Return the (x, y) coordinate for the center point of the cell that contains the specified text.  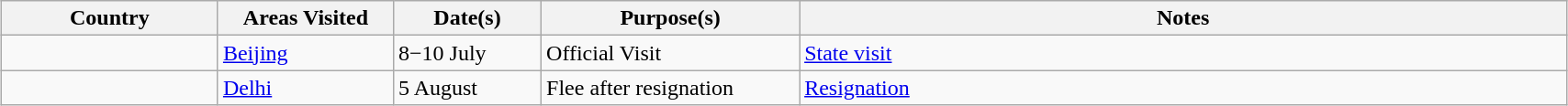
Flee after resignation (670, 88)
8−10 July (466, 53)
5 August (466, 88)
Purpose(s) (670, 18)
Resignation (1183, 88)
State visit (1183, 53)
Areas Visited (305, 18)
Delhi (305, 88)
Date(s) (466, 18)
Beijing (305, 53)
Country (109, 18)
Official Visit (670, 53)
Notes (1183, 18)
